Locate the cell with the specified text and output its [x, y] center coordinate. 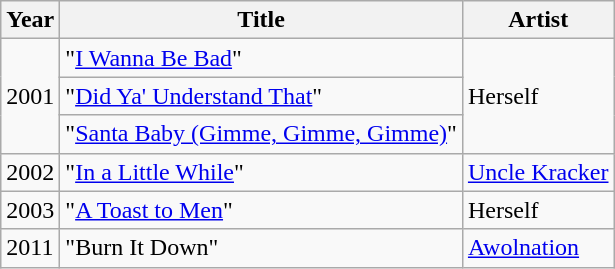
"Santa Baby (Gimme, Gimme, Gimme)" [262, 134]
Year [30, 20]
Title [262, 20]
"In a Little While" [262, 172]
2002 [30, 172]
Artist [538, 20]
2001 [30, 96]
Uncle Kracker [538, 172]
2003 [30, 210]
Awolnation [538, 248]
"Burn It Down" [262, 248]
"A Toast to Men" [262, 210]
"Did Ya' Understand That" [262, 96]
2011 [30, 248]
"I Wanna Be Bad" [262, 58]
